Identify which cell holds the provided text, then report its [x, y] central coordinate. 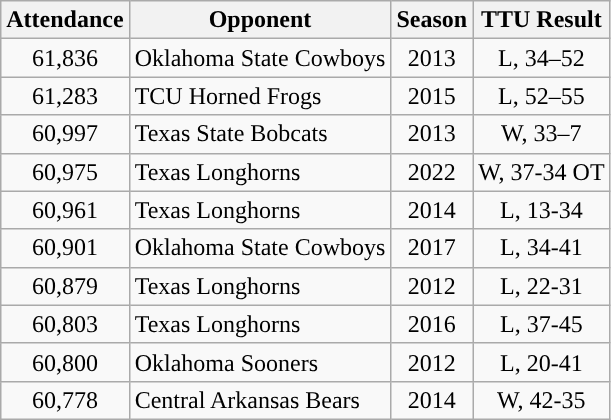
Oklahoma Sooners [260, 362]
60,800 [65, 362]
W, 42-35 [542, 400]
L, 34-41 [542, 248]
L, 20-41 [542, 362]
Texas State Bobcats [260, 134]
60,879 [65, 286]
60,961 [65, 210]
60,803 [65, 324]
TTU Result [542, 20]
60,975 [65, 172]
W, 37-34 OT [542, 172]
Attendance [65, 20]
Opponent [260, 20]
61,836 [65, 58]
60,997 [65, 134]
W, 33–7 [542, 134]
L, 34–52 [542, 58]
L, 22-31 [542, 286]
L, 13-34 [542, 210]
60,778 [65, 400]
60,901 [65, 248]
2015 [432, 96]
L, 37-45 [542, 324]
Season [432, 20]
2022 [432, 172]
Central Arkansas Bears [260, 400]
L, 52–55 [542, 96]
61,283 [65, 96]
2016 [432, 324]
TCU Horned Frogs [260, 96]
2017 [432, 248]
